From the cell containing the given text, extract its center point as (x, y) coordinate. 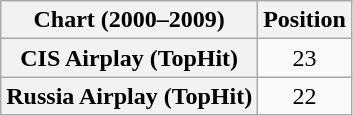
Position (305, 20)
Russia Airplay (TopHit) (130, 96)
Chart (2000–2009) (130, 20)
22 (305, 96)
CIS Airplay (TopHit) (130, 58)
23 (305, 58)
